Identify which cell holds the provided text, then report its [X, Y] central coordinate. 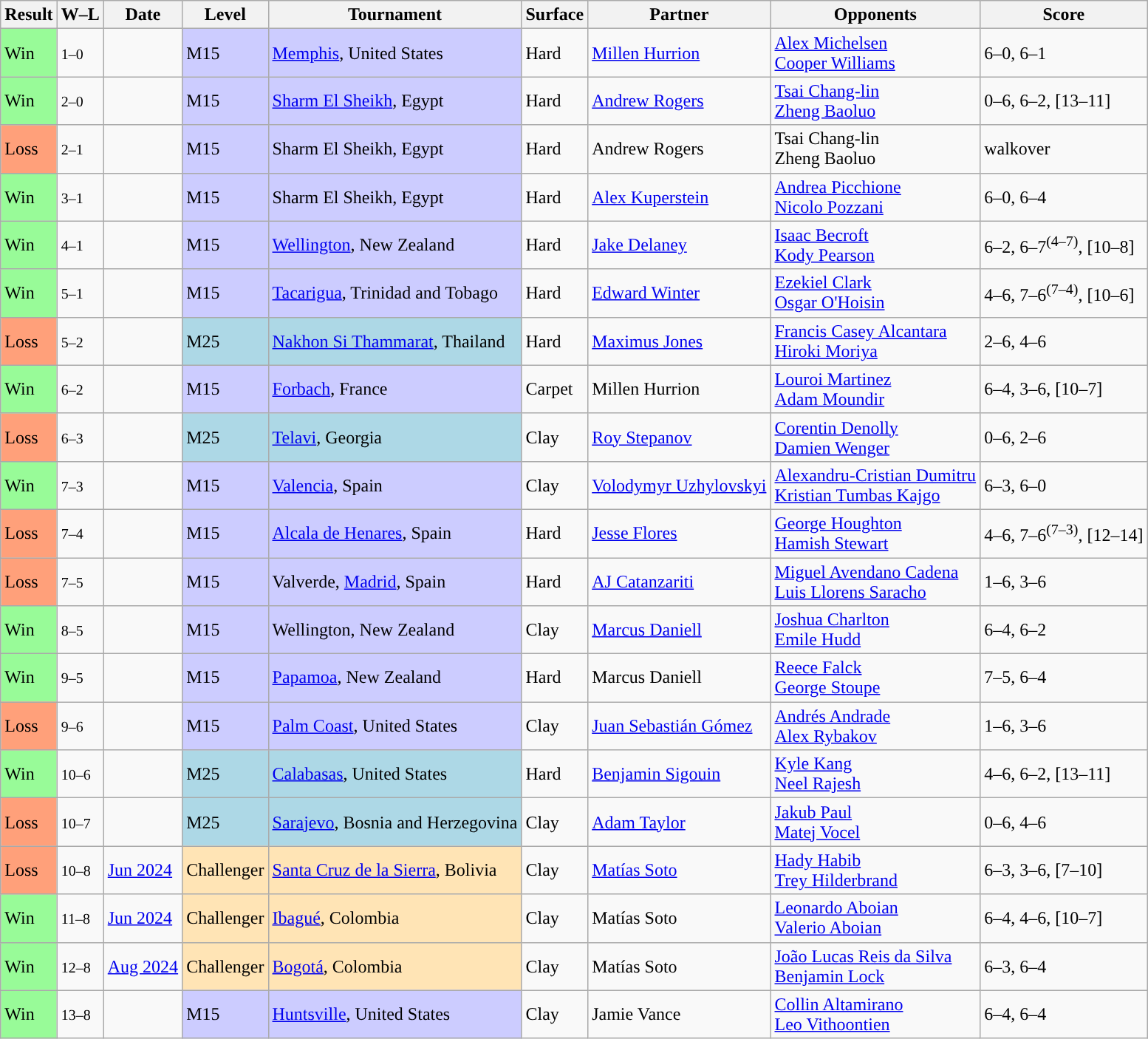
Forbach, France [394, 389]
walkover [1064, 149]
Reece Falck George Stoupe [875, 678]
Aug 2024 [143, 967]
Palm Coast, United States [394, 726]
AJ Catanzariti [680, 581]
Jake Delaney [680, 245]
6–4, 6–2 [1064, 630]
Benjamin Sigouin [680, 774]
Andrea Picchione Nicolo Pozzani [875, 197]
Calabasas, United States [394, 774]
10–8 [80, 871]
Telavi, Georgia [394, 437]
7–5 [80, 581]
Papamoa, New Zealand [394, 678]
4–6, 7–6(7–3), [12–14] [1064, 534]
Andrés Andrade Alex Rybakov [875, 726]
10–6 [80, 774]
Edward Winter [680, 293]
Ibagué, Colombia [394, 918]
Alexandru-Cristian Dumitru Kristian Tumbas Kajgo [875, 485]
Joshua Charlton Emile Hudd [875, 630]
Alcala de Henares, Spain [394, 534]
4–1 [80, 245]
Roy Stepanov [680, 437]
6–2 [80, 389]
W–L [80, 15]
Valverde, Madrid, Spain [394, 581]
Alex Michelsen Cooper Williams [875, 53]
6–0, 6–1 [1064, 53]
7–4 [80, 534]
Leonardo Aboian Valerio Aboian [875, 918]
Ezekiel Clark Osgar O'Hoisin [875, 293]
Jakub Paul Matej Vocel [875, 822]
Level [225, 15]
Isaac Becroft Kody Pearson [875, 245]
Bogotá, Colombia [394, 967]
João Lucas Reis da Silva Benjamin Lock [875, 967]
6–0, 6–4 [1064, 197]
4–6, 7–6(7–4), [10–6] [1064, 293]
Hady Habib Trey Hilderbrand [875, 871]
Volodymyr Uzhylovskyi [680, 485]
5–2 [80, 341]
Alex Kuperstein [680, 197]
6–3, 3–6, [7–10] [1064, 871]
13–8 [80, 1014]
6–3 [80, 437]
6–3, 6–4 [1064, 967]
Nakhon Si Thammarat, Thailand [394, 341]
9–5 [80, 678]
Maximus Jones [680, 341]
Jesse Flores [680, 534]
6–3, 6–0 [1064, 485]
Louroi Martinez Adam Moundir [875, 389]
2–0 [80, 101]
Juan Sebastián Gómez [680, 726]
6–4, 4–6, [10–7] [1064, 918]
12–8 [80, 967]
2–6, 4–6 [1064, 341]
7–3 [80, 485]
1–0 [80, 53]
4–6, 6–2, [13–11] [1064, 774]
Miguel Avendano Cadena Luis Llorens Saracho [875, 581]
Date [143, 15]
Collin Altamirano Leo Vithoontien [875, 1014]
Partner [680, 15]
Score [1064, 15]
11–8 [80, 918]
Kyle Kang Neel Rajesh [875, 774]
George Houghton Hamish Stewart [875, 534]
6–2, 6–7(4–7), [10–8] [1064, 245]
Francis Casey Alcantara Hiroki Moriya [875, 341]
9–6 [80, 726]
0–6, 2–6 [1064, 437]
8–5 [80, 630]
5–1 [80, 293]
Tacarigua, Trinidad and Tobago [394, 293]
10–7 [80, 822]
Adam Taylor [680, 822]
0–6, 4–6 [1064, 822]
Result [29, 15]
7–5, 6–4 [1064, 678]
2–1 [80, 149]
6–4, 3–6, [10–7] [1064, 389]
Huntsville, United States [394, 1014]
Jamie Vance [680, 1014]
Carpet [555, 389]
Santa Cruz de la Sierra, Bolivia [394, 871]
Corentin Denolly Damien Wenger [875, 437]
Valencia, Spain [394, 485]
Sarajevo, Bosnia and Herzegovina [394, 822]
Tournament [394, 15]
3–1 [80, 197]
Opponents [875, 15]
Surface [555, 15]
0–6, 6–2, [13–11] [1064, 101]
Memphis, United States [394, 53]
6–4, 6–4 [1064, 1014]
